Determine the (X, Y) coordinate at the center of the cell enclosing the given text.  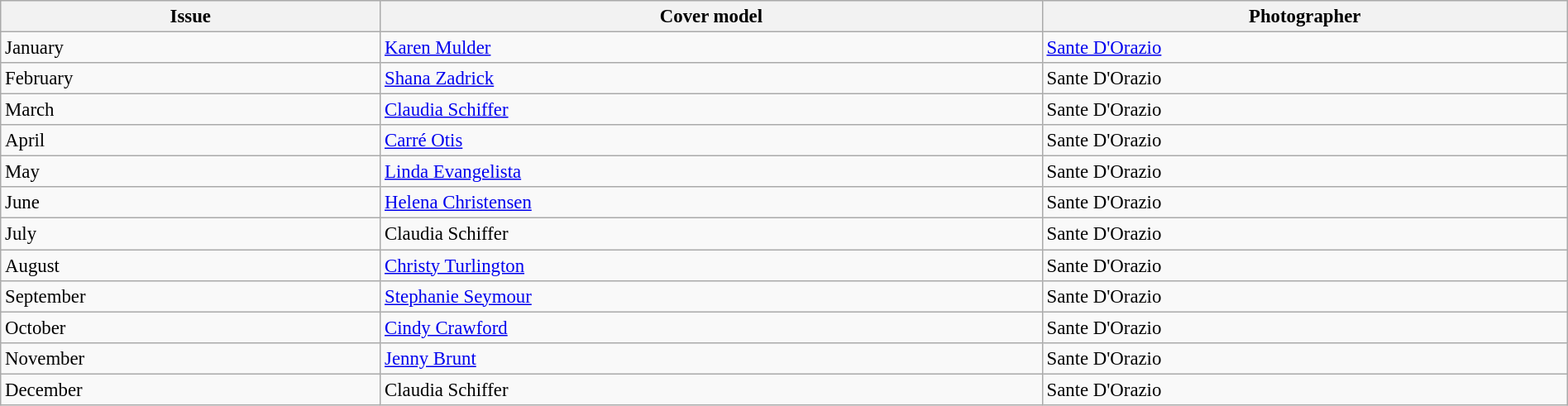
Christy Turlington (711, 265)
Photographer (1305, 17)
October (190, 327)
August (190, 265)
June (190, 203)
Shana Zadrick (711, 79)
September (190, 296)
Cover model (711, 17)
Karen Mulder (711, 48)
Cindy Crawford (711, 327)
February (190, 79)
Carré Otis (711, 141)
May (190, 172)
Helena Christensen (711, 203)
Stephanie Seymour (711, 296)
July (190, 234)
Jenny Brunt (711, 358)
April (190, 141)
Issue (190, 17)
January (190, 48)
Linda Evangelista (711, 172)
December (190, 389)
March (190, 110)
November (190, 358)
